Detect which cell encompasses the target text, then output its (X, Y) center coordinate. 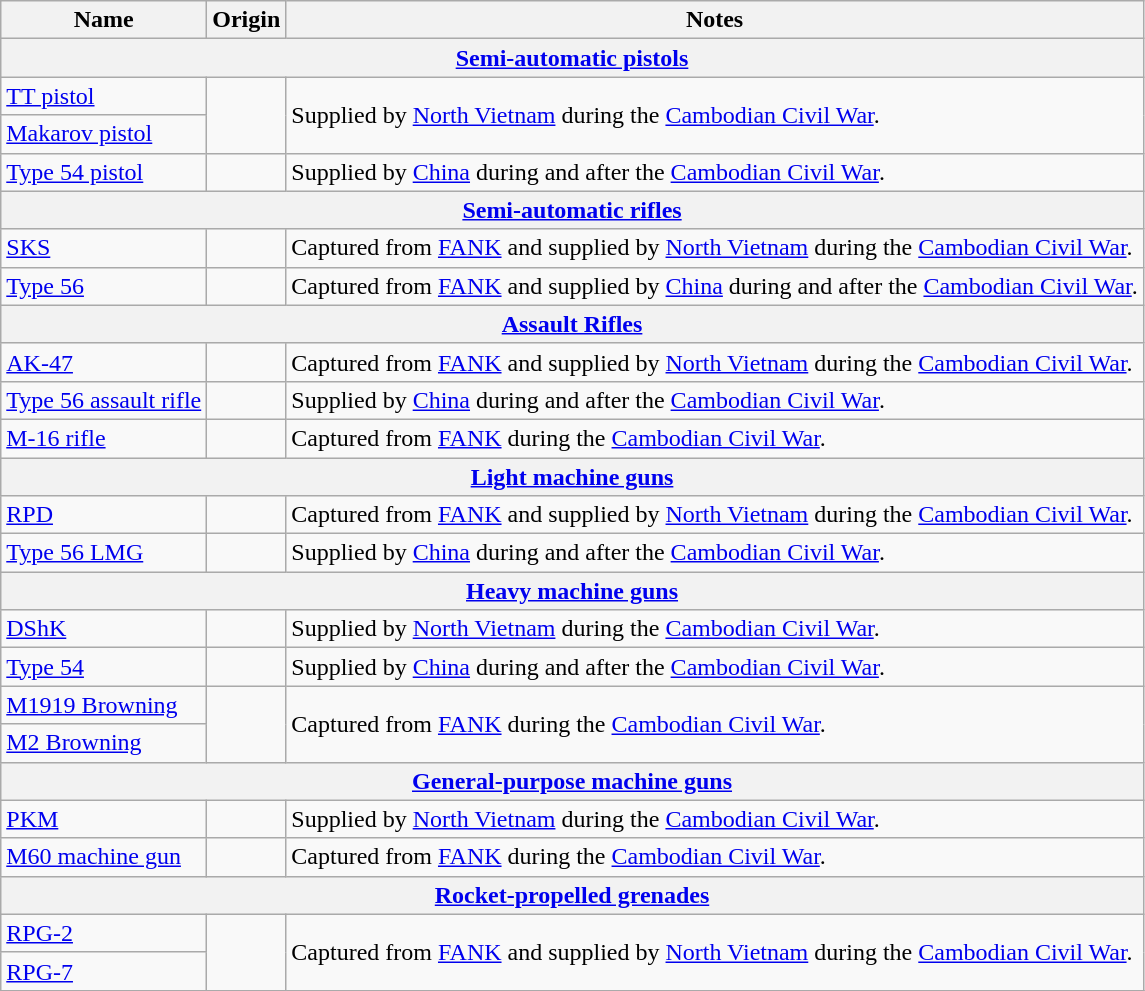
Captured from FANK and supplied by China during and after the Cambodian Civil War. (714, 286)
DShK (104, 629)
SKS (104, 248)
Assault Rifles (572, 324)
M1919 Browning (104, 705)
Type 54 pistol (104, 172)
RPG-7 (104, 971)
Heavy machine guns (572, 591)
M2 Browning (104, 743)
AK-47 (104, 362)
Type 54 (104, 667)
RPD (104, 515)
Semi-automatic rifles (572, 210)
Origin (246, 20)
Type 56 LMG (104, 553)
Type 56 (104, 286)
RPG-2 (104, 933)
PKM (104, 819)
M-16 rifle (104, 438)
Rocket-propelled grenades (572, 895)
Light machine guns (572, 477)
Notes (714, 20)
M60 machine gun (104, 857)
General-purpose machine guns (572, 781)
Type 56 assault rifle (104, 400)
TT pistol (104, 96)
Semi-automatic pistols (572, 58)
Name (104, 20)
Makarov pistol (104, 134)
